Capture the cell that displays the provided text and extract its [x, y] central coordinate. 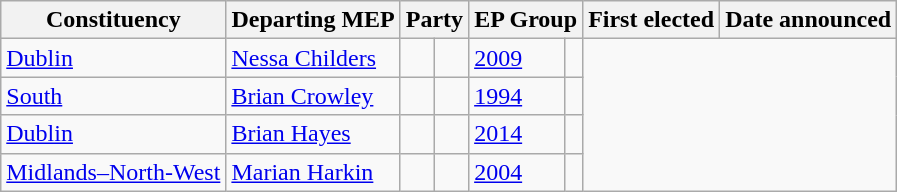
First elected [652, 20]
2014 [517, 134]
Party [434, 20]
Departing MEP [313, 20]
Marian Harkin [313, 172]
EP Group [526, 20]
Constituency [114, 20]
Date announced [808, 20]
Brian Hayes [313, 134]
Midlands–North-West [114, 172]
South [114, 96]
1994 [517, 96]
2004 [517, 172]
2009 [517, 58]
Nessa Childers [313, 58]
Brian Crowley [313, 96]
